Determine the [x, y] coordinate at the center of the cell enclosing the given text.  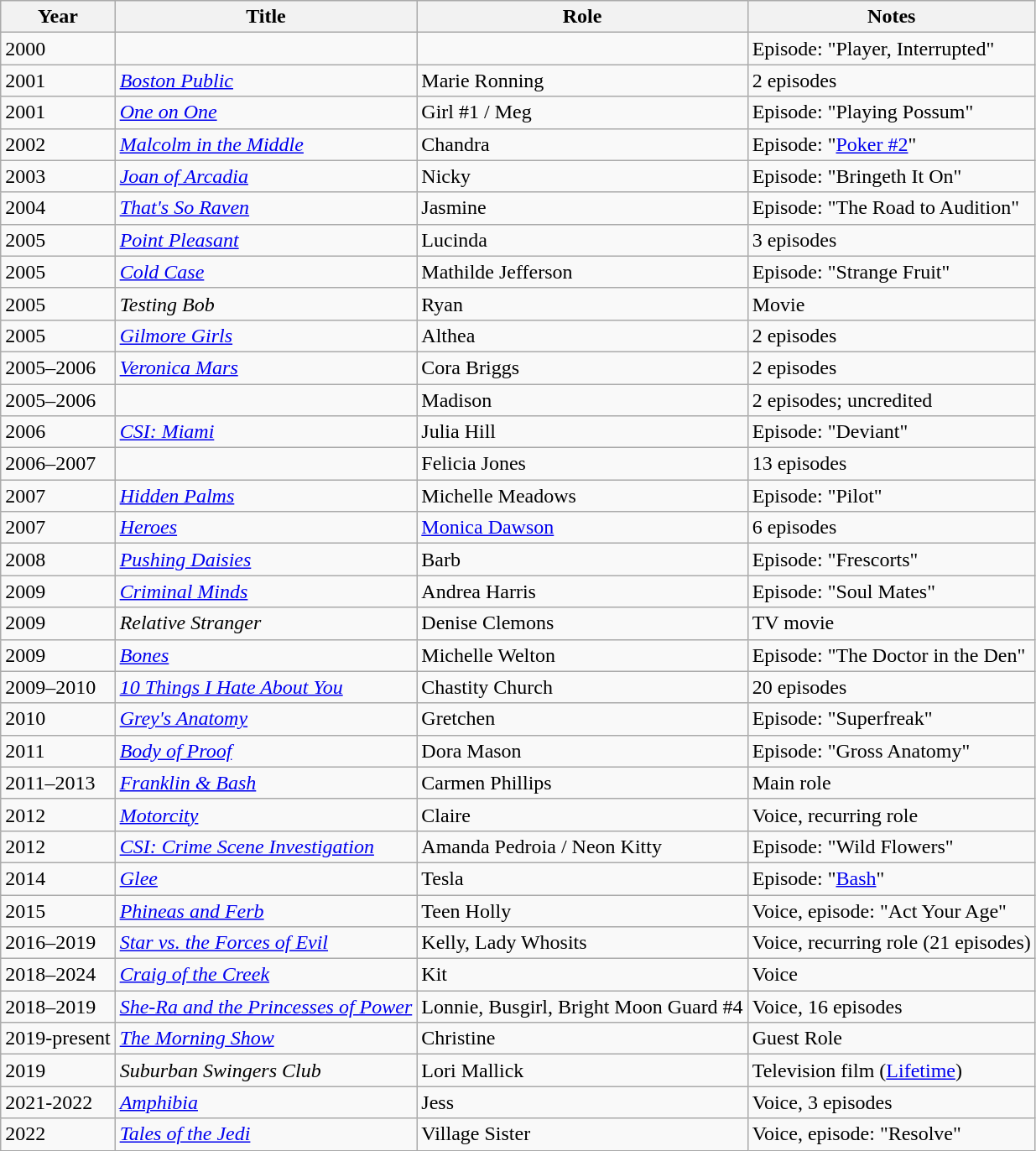
2014 [58, 878]
Episode: "Pilot" [891, 496]
Pushing Daisies [266, 560]
Episode: "Player, Interrupted" [891, 49]
Voice, recurring role (21 episodes) [891, 943]
Althea [582, 336]
Felicia Jones [582, 464]
2018–2019 [58, 1007]
Suburban Swingers Club [266, 1070]
2009–2010 [58, 687]
Lucinda [582, 240]
Barb [582, 560]
CSI: Crime Scene Investigation [266, 846]
Madison [582, 400]
Movie [891, 304]
Heroes [266, 528]
2006 [58, 432]
2006–2007 [58, 464]
Teen Holly [582, 910]
Boston Public [266, 81]
Amanda Pedroia / Neon Kitty [582, 846]
Role [582, 17]
Episode: "Bringeth It On" [891, 176]
2008 [58, 560]
TV movie [891, 623]
Episode: "Deviant" [891, 432]
Andrea Harris [582, 591]
Lonnie, Busgirl, Bright Moon Guard #4 [582, 1007]
Episode: "Bash" [891, 878]
Main role [891, 783]
Monica Dawson [582, 528]
Village Sister [582, 1134]
Body of Proof [266, 751]
Christine [582, 1039]
Relative Stranger [266, 623]
Jasmine [582, 208]
Notes [891, 17]
Episode: "Playing Possum" [891, 112]
Kelly, Lady Whosits [582, 943]
2002 [58, 144]
13 episodes [891, 464]
Phineas and Ferb [266, 910]
Voice [891, 975]
Tales of the Jedi [266, 1134]
Title [266, 17]
CSI: Miami [266, 432]
Voice, episode: "Act Your Age" [891, 910]
That's So Raven [266, 208]
Carmen Phillips [582, 783]
Craig of the Creek [266, 975]
Episode: "The Doctor in the Den" [891, 655]
2018–2024 [58, 975]
Episode: "Frescorts" [891, 560]
Voice, recurring role [891, 815]
2000 [58, 49]
Episode: "Superfreak" [891, 719]
2019-present [58, 1039]
Point Pleasant [266, 240]
Episode: "Gross Anatomy" [891, 751]
Episode: "Strange Fruit" [891, 272]
Voice, 16 episodes [891, 1007]
Dora Mason [582, 751]
Joan of Arcadia [266, 176]
Episode: "Poker #2" [891, 144]
Television film (Lifetime) [891, 1070]
2016–2019 [58, 943]
Episode: "Soul Mates" [891, 591]
Year [58, 17]
Michelle Meadows [582, 496]
Chandra [582, 144]
One on One [266, 112]
Lori Mallick [582, 1070]
Girl #1 / Meg [582, 112]
Episode: "The Road to Audition" [891, 208]
6 episodes [891, 528]
Jess [582, 1102]
2021-2022 [58, 1102]
Voice, 3 episodes [891, 1102]
2015 [58, 910]
10 Things I Hate About You [266, 687]
Cold Case [266, 272]
Voice, episode: "Resolve" [891, 1134]
3 episodes [891, 240]
Amphibia [266, 1102]
2004 [58, 208]
Glee [266, 878]
The Morning Show [266, 1039]
20 episodes [891, 687]
Gilmore Girls [266, 336]
2022 [58, 1134]
Ryan [582, 304]
Claire [582, 815]
2 episodes; uncredited [891, 400]
Gretchen [582, 719]
Bones [266, 655]
Mathilde Jefferson [582, 272]
2011 [58, 751]
Episode: "Wild Flowers" [891, 846]
Julia Hill [582, 432]
Franklin & Bash [266, 783]
Chastity Church [582, 687]
2011–2013 [58, 783]
Grey's Anatomy [266, 719]
Tesla [582, 878]
Malcolm in the Middle [266, 144]
2010 [58, 719]
Star vs. the Forces of Evil [266, 943]
2019 [58, 1070]
Testing Bob [266, 304]
Marie Ronning [582, 81]
Veronica Mars [266, 367]
Nicky [582, 176]
Hidden Palms [266, 496]
Kit [582, 975]
Denise Clemons [582, 623]
2003 [58, 176]
Motorcity [266, 815]
Michelle Welton [582, 655]
Guest Role [891, 1039]
She-Ra and the Princesses of Power [266, 1007]
Cora Briggs [582, 367]
Criminal Minds [266, 591]
